Return the (X, Y) coordinate for the center point of the cell that contains the specified text.  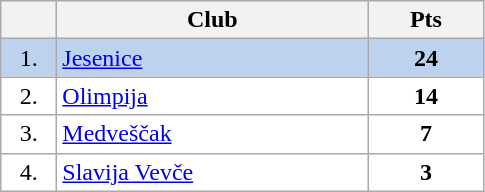
Medveščak (212, 134)
2. (29, 96)
3. (29, 134)
Jesenice (212, 58)
1. (29, 58)
Olimpija (212, 96)
14 (426, 96)
Club (212, 20)
24 (426, 58)
7 (426, 134)
Slavija Vevče (212, 172)
Pts (426, 20)
4. (29, 172)
3 (426, 172)
